Pinpoint the cell where the given text exists, returning its [X, Y] midpoint coordinate. 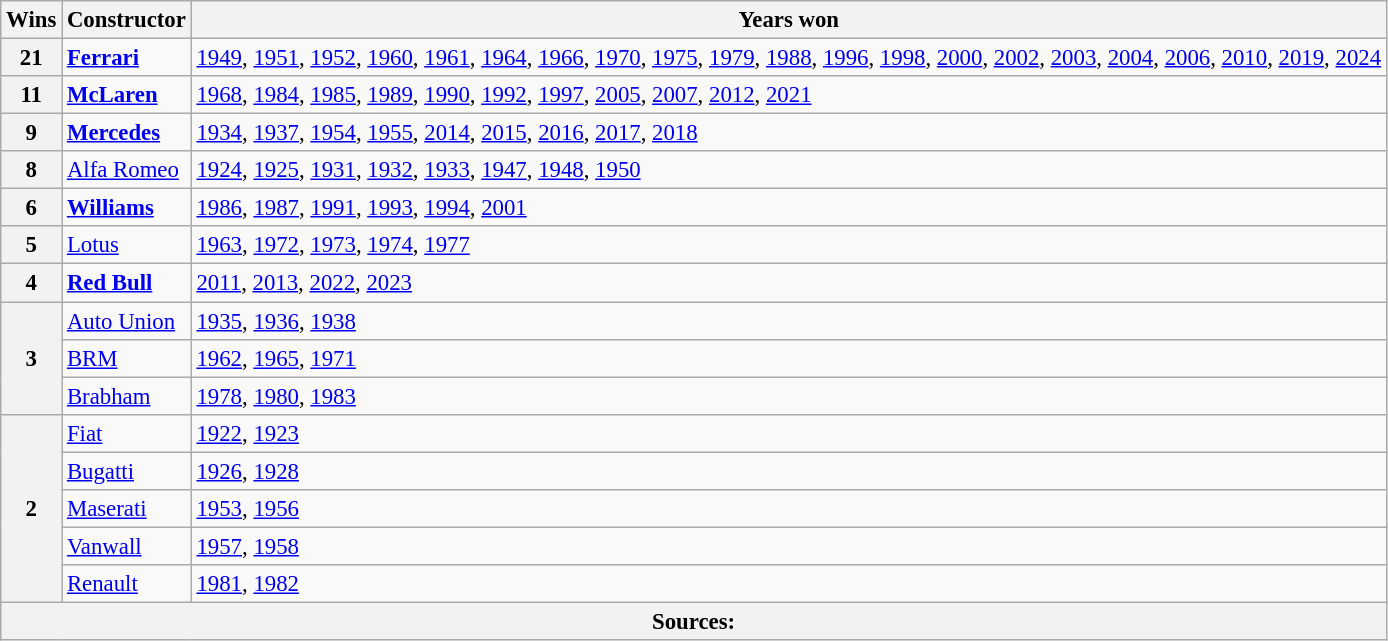
4 [32, 283]
2011, 2013, 2022, 2023 [788, 283]
Years won [788, 20]
Alfa Romeo [127, 170]
9 [32, 133]
1934, 1937, 1954, 1955, 2014, 2015, 2016, 2017, 2018 [788, 133]
3 [32, 358]
Renault [127, 584]
1922, 1923 [788, 433]
1957, 1958 [788, 546]
5 [32, 245]
Vanwall [127, 546]
11 [32, 95]
1968, 1984, 1985, 1989, 1990, 1992, 1997, 2005, 2007, 2012, 2021 [788, 95]
BRM [127, 358]
Lotus [127, 245]
8 [32, 170]
1926, 1928 [788, 471]
1924, 1925, 1931, 1932, 1933, 1947, 1948, 1950 [788, 170]
1935, 1936, 1938 [788, 321]
6 [32, 208]
1981, 1982 [788, 584]
Constructor [127, 20]
Ferrari [127, 58]
Brabham [127, 396]
Mercedes [127, 133]
1963, 1972, 1973, 1974, 1977 [788, 245]
Auto Union [127, 321]
1953, 1956 [788, 509]
McLaren [127, 95]
1962, 1965, 1971 [788, 358]
Wins [32, 20]
2 [32, 508]
1978, 1980, 1983 [788, 396]
1949, 1951, 1952, 1960, 1961, 1964, 1966, 1970, 1975, 1979, 1988, 1996, 1998, 2000, 2002, 2003, 2004, 2006, 2010, 2019, 2024 [788, 58]
Sources: [694, 621]
Bugatti [127, 471]
1986, 1987, 1991, 1993, 1994, 2001 [788, 208]
Fiat [127, 433]
Red Bull [127, 283]
Williams [127, 208]
Maserati [127, 509]
21 [32, 58]
